Detect which cell encompasses the target text, then output its [X, Y] center coordinate. 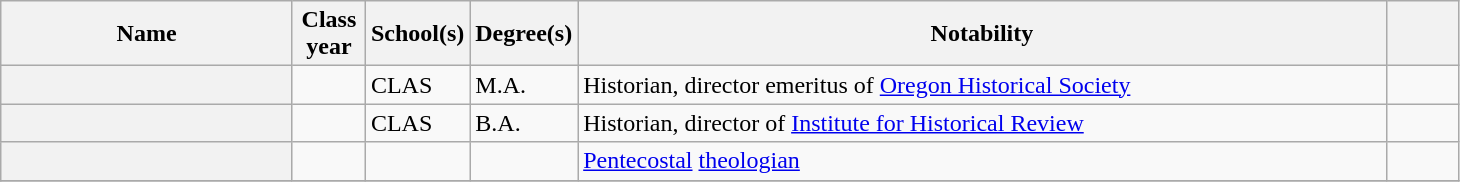
Degree(s) [524, 34]
Historian, director emeritus of Oregon Historical Society [982, 85]
Class year [328, 34]
Pentecostal theologian [982, 161]
Historian, director of Institute for Historical Review [982, 123]
School(s) [417, 34]
Name [147, 34]
Notability [982, 34]
B.A. [524, 123]
M.A. [524, 85]
